From the cell containing the given text, extract its center point as (X, Y) coordinate. 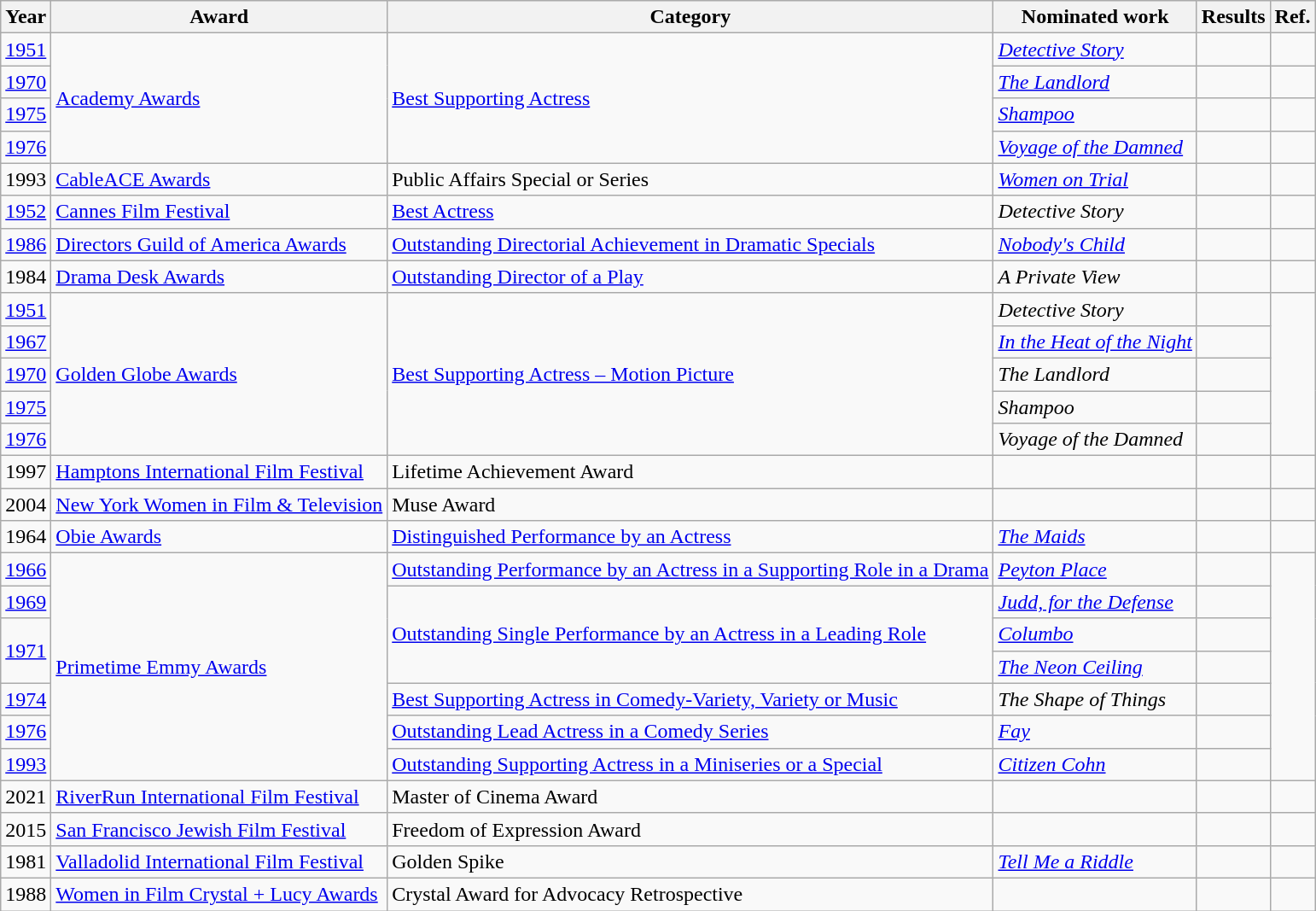
Columbo (1095, 634)
1967 (26, 342)
Women on Trial (1095, 179)
Golden Globe Awards (219, 374)
Distinguished Performance by an Actress (690, 537)
Public Affairs Special or Series (690, 179)
Ref. (1292, 17)
The Neon Ceiling (1095, 667)
Master of Cinema Award (690, 797)
Freedom of Expression Award (690, 829)
RiverRun International Film Festival (219, 797)
Best Supporting Actress in Comedy-Variety, Variety or Music (690, 699)
In the Heat of the Night (1095, 342)
Hamptons International Film Festival (219, 472)
1969 (26, 602)
Outstanding Supporting Actress in a Miniseries or a Special (690, 764)
Directors Guild of America Awards (219, 244)
Results (1233, 17)
1964 (26, 537)
Primetime Emmy Awards (219, 667)
1971 (26, 651)
1981 (26, 861)
Valladolid International Film Festival (219, 861)
Outstanding Single Performance by an Actress in a Leading Role (690, 634)
Outstanding Director of a Play (690, 277)
1997 (26, 472)
Women in Film Crystal + Lucy Awards (219, 894)
1986 (26, 244)
Crystal Award for Advocacy Retrospective (690, 894)
Tell Me a Riddle (1095, 861)
Best Actress (690, 212)
CableACE Awards (219, 179)
Outstanding Performance by an Actress in a Supporting Role in a Drama (690, 569)
Obie Awards (219, 537)
1974 (26, 699)
Muse Award (690, 505)
San Francisco Jewish Film Festival (219, 829)
Fay (1095, 732)
Best Supporting Actress (690, 98)
The Maids (1095, 537)
Drama Desk Awards (219, 277)
2015 (26, 829)
1952 (26, 212)
Outstanding Directorial Achievement in Dramatic Specials (690, 244)
Best Supporting Actress – Motion Picture (690, 374)
Nobody's Child (1095, 244)
Award (219, 17)
Outstanding Lead Actress in a Comedy Series (690, 732)
A Private View (1095, 277)
Citizen Cohn (1095, 764)
1966 (26, 569)
2021 (26, 797)
The Shape of Things (1095, 699)
Year (26, 17)
1988 (26, 894)
Academy Awards (219, 98)
Lifetime Achievement Award (690, 472)
Nominated work (1095, 17)
Category (690, 17)
2004 (26, 505)
Cannes Film Festival (219, 212)
Golden Spike (690, 861)
Peyton Place (1095, 569)
New York Women in Film & Television (219, 505)
Judd, for the Defense (1095, 602)
1984 (26, 277)
